Output the [x, y] coordinate of the center of the cell containing the given text.  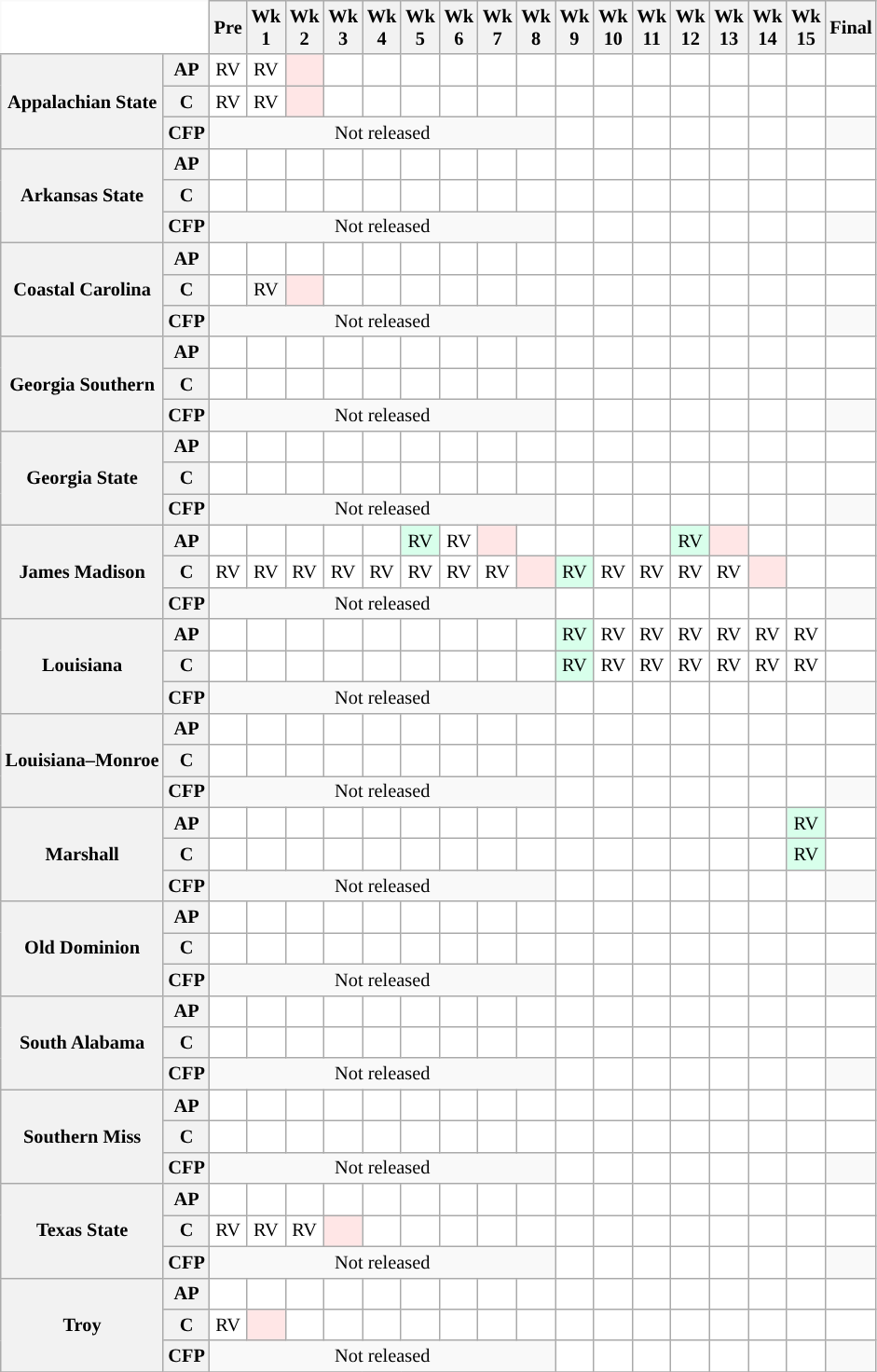
Texas State [82, 1230]
James Madison [82, 572]
Wk2 [304, 27]
Pre [228, 27]
Wk1 [267, 27]
Troy [82, 1325]
South Alabama [82, 1042]
Georgia State [82, 477]
Wk9 [574, 27]
Wk15 [805, 27]
Coastal Carolina [82, 289]
Wk3 [343, 27]
Georgia Southern [82, 384]
Arkansas State [82, 196]
Wk6 [459, 27]
Old Dominion [82, 949]
Appalachian State [82, 101]
Final [850, 27]
Wk7 [498, 27]
Southern Miss [82, 1137]
Wk12 [690, 27]
Wk14 [768, 27]
Wk5 [419, 27]
Wk4 [382, 27]
Wk8 [535, 27]
Wk11 [652, 27]
Louisiana–Monroe [82, 761]
Marshall [82, 854]
Louisiana [82, 665]
Wk13 [729, 27]
Wk10 [613, 27]
